Detect which cell encompasses the target text, then output its (X, Y) center coordinate. 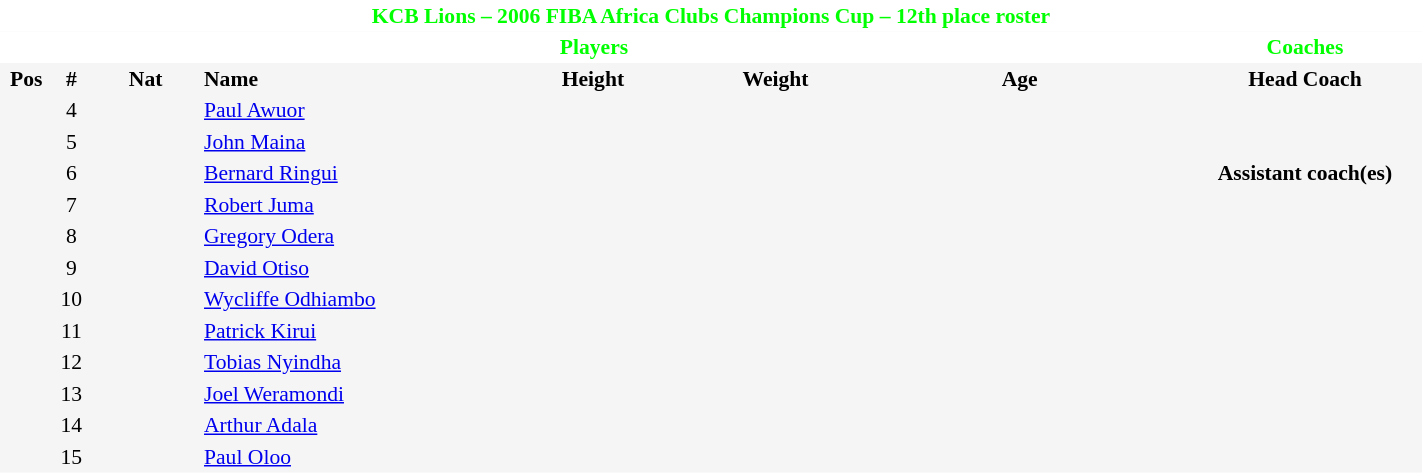
10 (71, 300)
Robert Juma (344, 205)
# (71, 79)
13 (71, 394)
Patrick Kirui (344, 331)
6 (71, 174)
Gregory Odera (344, 236)
7 (71, 205)
Nat (146, 79)
Name (344, 79)
Pos (26, 79)
Players (594, 48)
KCB Lions – 2006 FIBA Africa Clubs Champions Cup – 12th place roster (711, 16)
11 (71, 331)
12 (71, 362)
Head Coach (1305, 79)
Height (592, 79)
Wycliffe Odhiambo (344, 300)
Paul Oloo (344, 457)
8 (71, 236)
15 (71, 457)
Bernard Ringui (344, 174)
Coaches (1305, 48)
Joel Weramondi (344, 394)
5 (71, 142)
Arthur Adala (344, 426)
9 (71, 268)
John Maina (344, 142)
14 (71, 426)
Paul Awuor (344, 110)
Age (1020, 79)
Assistant coach(es) (1305, 174)
4 (71, 110)
Weight (776, 79)
Tobias Nyindha (344, 362)
David Otiso (344, 268)
